Identify which cell holds the provided text, then report its [X, Y] central coordinate. 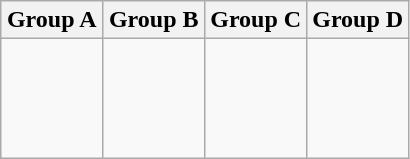
Group B [154, 20]
Group C [256, 20]
Group A [52, 20]
Group D [358, 20]
